Determine the [x, y] coordinate at the center of the cell enclosing the given text.  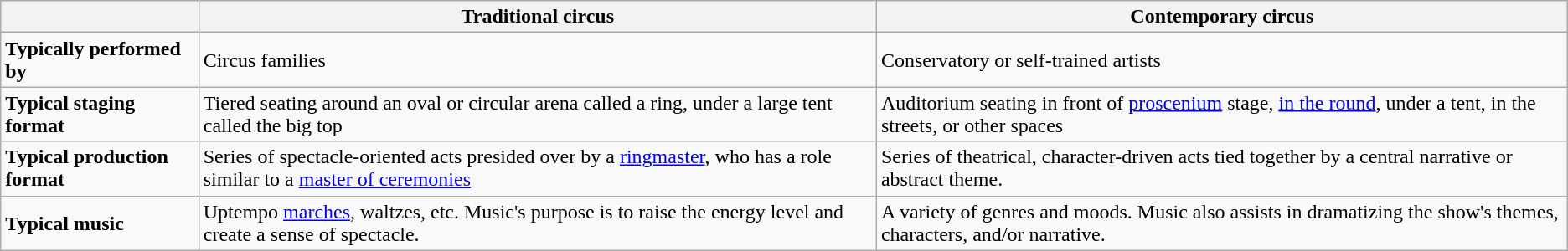
Typical production format [100, 169]
Typically performed by [100, 60]
Tiered seating around an oval or circular arena called a ring, under a large tent called the big top [538, 114]
Typical music [100, 223]
Circus families [538, 60]
Uptempo marches, waltzes, etc. Music's purpose is to raise the energy level and create a sense of spectacle. [538, 223]
A variety of genres and moods. Music also assists in dramatizing the show's themes, characters, and/or narrative. [1221, 223]
Series of theatrical, character-driven acts tied together by a central narrative or abstract theme. [1221, 169]
Auditorium seating in front of proscenium stage, in the round, under a tent, in the streets, or other spaces [1221, 114]
Contemporary circus [1221, 17]
Series of spectacle-oriented acts presided over by a ringmaster, who has a role similar to a master of ceremonies [538, 169]
Conservatory or self-trained artists [1221, 60]
Typical staging format [100, 114]
Traditional circus [538, 17]
